Locate the cell with the specified text and output its (x, y) center coordinate. 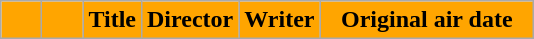
Director (190, 20)
Writer (280, 20)
Original air date (427, 20)
Title (112, 20)
